For the text-containing cell, return its midpoint in (x, y) coordinate format. 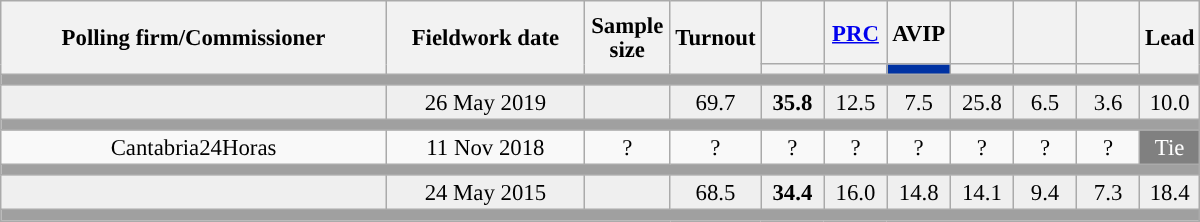
68.5 (716, 194)
Cantabria24Horas (194, 148)
Tie (1170, 148)
Lead (1170, 38)
11 Nov 2018 (485, 148)
24 May 2015 (485, 194)
14.8 (918, 194)
Polling firm/Commissioner (194, 38)
6.5 (1044, 102)
18.4 (1170, 194)
Turnout (716, 38)
14.1 (982, 194)
PRC (856, 32)
35.8 (792, 102)
3.6 (1108, 102)
Fieldwork date (485, 38)
69.7 (716, 102)
26 May 2019 (485, 102)
7.5 (918, 102)
12.5 (856, 102)
AVIP (918, 32)
25.8 (982, 102)
34.4 (792, 194)
10.0 (1170, 102)
9.4 (1044, 194)
16.0 (856, 194)
7.3 (1108, 194)
Sample size (627, 38)
